Provide the [x, y] coordinate of the cell's center where the given text is located.  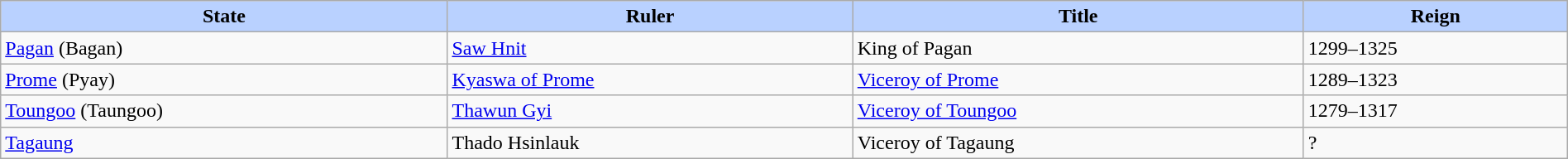
Tagaung [224, 142]
State [224, 17]
King of Pagan [1078, 48]
Thawun Gyi [650, 111]
Kyaswa of Prome [650, 79]
Title [1078, 17]
1289–1323 [1436, 79]
Viceroy of Tagaung [1078, 142]
Prome (Pyay) [224, 79]
Pagan (Bagan) [224, 48]
? [1436, 142]
Reign [1436, 17]
Toungoo (Taungoo) [224, 111]
1279–1317 [1436, 111]
Ruler [650, 17]
Viceroy of Toungoo [1078, 111]
Viceroy of Prome [1078, 79]
1299–1325 [1436, 48]
Thado Hsinlauk [650, 142]
Saw Hnit [650, 48]
